Determine the [X, Y] coordinate at the center of the cell enclosing the given text.  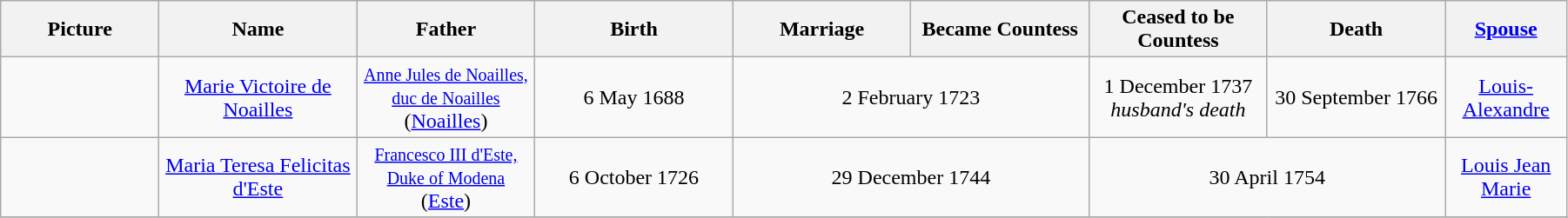
30 April 1754 [1267, 177]
Marriage [821, 30]
29 December 1744 [910, 177]
Ceased to be Countess [1178, 30]
6 October 1726 [633, 177]
30 September 1766 [1356, 97]
Louis Jean Marie [1506, 177]
Francesco III d'Este, Duke of Modena(Este) [446, 177]
Spouse [1506, 30]
1 December 1737husband's death [1178, 97]
Became Countess [1001, 30]
Picture [80, 30]
Marie Victoire de Noailles [258, 97]
Louis-Alexandre [1506, 97]
Death [1356, 30]
Maria Teresa Felicitas d'Este [258, 177]
6 May 1688 [633, 97]
Birth [633, 30]
Father [446, 30]
2 February 1723 [910, 97]
Anne Jules de Noailles, duc de Noailles (Noailles) [446, 97]
Name [258, 30]
